Identify which cell holds the provided text, then report its (x, y) central coordinate. 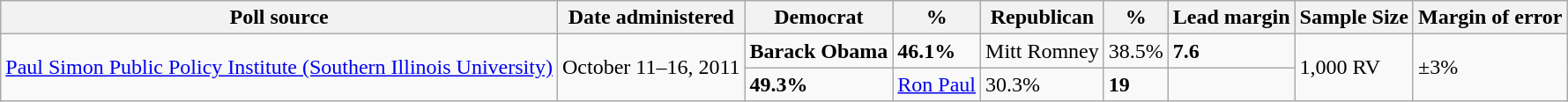
38.5% (1135, 51)
Ron Paul (937, 84)
19 (1135, 84)
49.3% (819, 84)
Margin of error (1490, 18)
30.3% (1043, 84)
±3% (1490, 68)
1,000 RV (1354, 68)
7.6 (1231, 51)
Mitt Romney (1043, 51)
Lead margin (1231, 18)
46.1% (937, 51)
Sample Size (1354, 18)
October 11–16, 2011 (650, 68)
Paul Simon Public Policy Institute (Southern Illinois University) (279, 68)
Barack Obama (819, 51)
Republican (1043, 18)
Date administered (650, 18)
Poll source (279, 18)
Democrat (819, 18)
